Locate the cell with the specified text and output its (x, y) center coordinate. 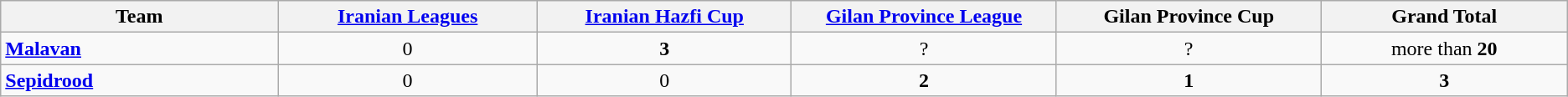
1 (1189, 80)
Iranian Hazfi Cup (665, 17)
Sepidrood (139, 80)
Team (139, 17)
Malavan (139, 48)
more than 20 (1444, 48)
Gilan Province Cup (1189, 17)
Gilan Province League (924, 17)
Iranian Leagues (408, 17)
2 (924, 80)
Grand Total (1444, 17)
